Determine the [X, Y] coordinate at the center of the cell enclosing the given text.  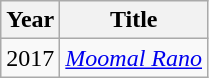
Moomal Rano [134, 58]
2017 [30, 58]
Year [30, 20]
Title [134, 20]
